Output the (X, Y) coordinate of the center of the cell containing the given text.  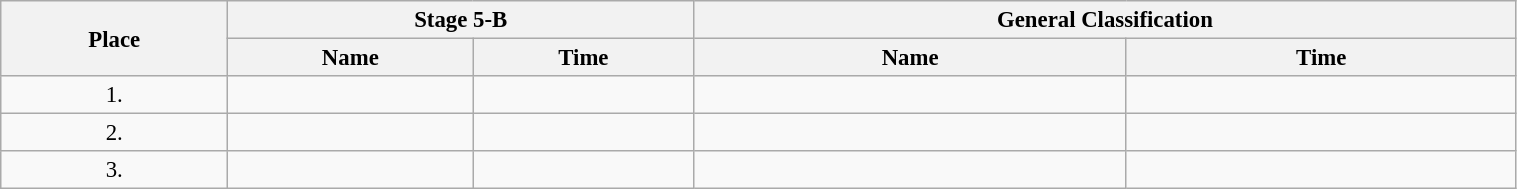
Place (114, 38)
General Classification (1105, 20)
1. (114, 95)
2. (114, 133)
3. (114, 170)
Stage 5-B (461, 20)
